Identify which cell holds the provided text, then report its [X, Y] central coordinate. 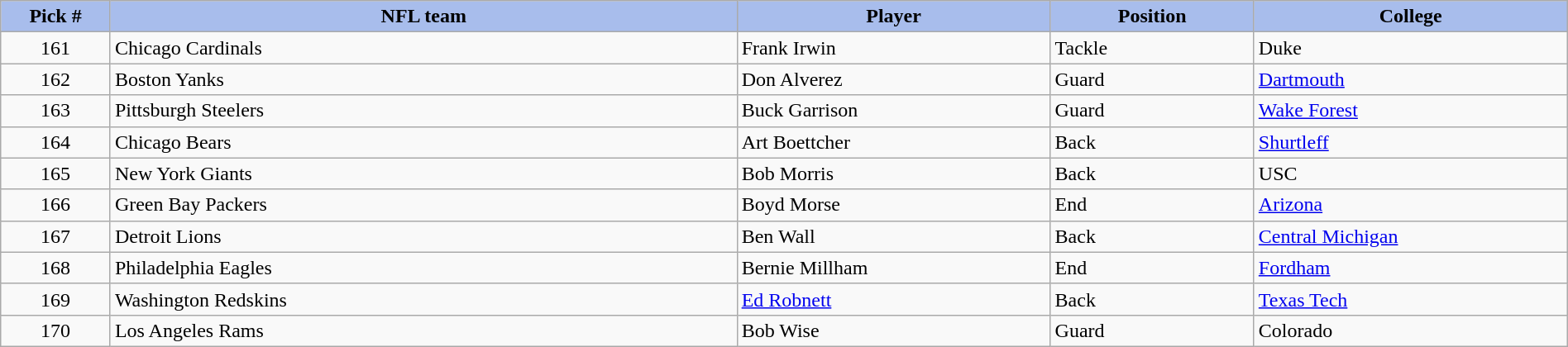
Pittsburgh Steelers [423, 111]
Detroit Lions [423, 236]
163 [56, 111]
Ed Robnett [893, 299]
Bernie Millham [893, 268]
Arizona [1411, 205]
Washington Redskins [423, 299]
170 [56, 330]
Frank Irwin [893, 48]
164 [56, 142]
Boston Yanks [423, 79]
Ben Wall [893, 236]
Philadelphia Eagles [423, 268]
Los Angeles Rams [423, 330]
Bob Morris [893, 173]
Position [1152, 17]
Texas Tech [1411, 299]
Buck Garrison [893, 111]
Don Alverez [893, 79]
Dartmouth [1411, 79]
NFL team [423, 17]
162 [56, 79]
166 [56, 205]
Chicago Bears [423, 142]
Art Boettcher [893, 142]
Chicago Cardinals [423, 48]
167 [56, 236]
161 [56, 48]
Bob Wise [893, 330]
168 [56, 268]
Player [893, 17]
Tackle [1152, 48]
Shurtleff [1411, 142]
Fordham [1411, 268]
Wake Forest [1411, 111]
Green Bay Packers [423, 205]
169 [56, 299]
Duke [1411, 48]
USC [1411, 173]
New York Giants [423, 173]
Central Michigan [1411, 236]
Colorado [1411, 330]
Pick # [56, 17]
Boyd Morse [893, 205]
165 [56, 173]
College [1411, 17]
